From the cell containing the given text, extract its center point as (x, y) coordinate. 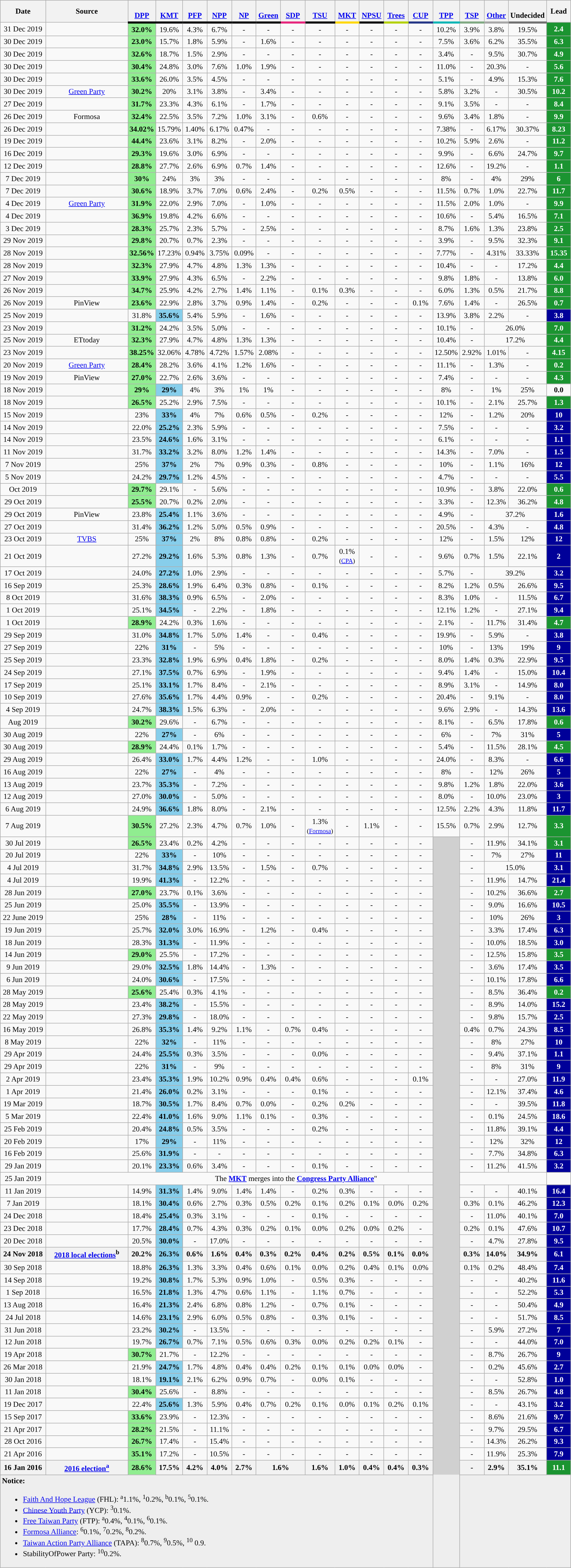
5.5 (559, 477)
6.3% (219, 710)
5.3 (559, 1293)
11.7% (496, 623)
33.33% (527, 253)
15.35 (559, 253)
4.7 (559, 623)
0.0 (559, 390)
9.9% (446, 154)
15.79% (169, 129)
6 Aug 2019 (23, 809)
44.4% (142, 141)
24% (169, 179)
2.4 (559, 29)
Aug 2019 (23, 722)
14.4% (219, 967)
6.4% (219, 586)
ETtoday (87, 340)
37.5% (169, 672)
21 Apr 2016 (23, 1454)
Other (496, 11)
20.2% (142, 1254)
8.4 (559, 104)
33.1% (169, 685)
9.1 (559, 241)
34.02% (142, 129)
2 Apr 2019 (23, 1079)
19 Mar 2019 (23, 1104)
7 Aug 2019 (23, 826)
12.3 (559, 1204)
5% (219, 648)
5.8% (446, 92)
6 Jun 2019 (23, 980)
4.3 (559, 378)
30 Jul 2019 (23, 843)
13.8% (527, 278)
30.37% (527, 129)
2018 local electionsb (87, 1254)
16 Aug 2019 (23, 772)
27 Nov 2019 (23, 278)
19.5% (527, 29)
14 Jun 2019 (23, 955)
10 Sep 2019 (23, 697)
39.1% (527, 1129)
24.9% (142, 809)
12 Dec 2019 (23, 166)
29.1% (169, 490)
12 Jun 2018 (23, 1342)
18.8% (142, 1268)
26.4% (142, 760)
2.8% (195, 303)
1 Sep 2018 (23, 1293)
32.8% (169, 660)
24.6% (169, 440)
28 Oct 2016 (23, 1442)
21 Oct 2019 (23, 556)
1.40% (195, 129)
25 Feb 2019 (23, 1129)
2.08% (268, 353)
13 Aug 2018 (23, 1305)
27 Oct 2019 (23, 527)
7.9 (559, 1454)
0.47% (244, 129)
18 Jun 2019 (23, 943)
Lead (559, 11)
Formosa (87, 117)
52.8% (527, 1380)
15.3% (527, 79)
36.4% (527, 992)
19.1% (169, 1380)
29.5% (527, 1429)
25 Jun 2019 (23, 905)
32.5% (169, 967)
20 Jul 2019 (23, 855)
20.3% (496, 67)
28 Jun 2019 (23, 893)
22 June 2019 (23, 918)
16.4% (142, 1305)
Undecided (527, 11)
16 May 2019 (23, 1030)
TSU (320, 11)
15 Sep 2017 (23, 1417)
24.3% (527, 1030)
47.6% (527, 1228)
17.23% (169, 253)
11 Jan 2018 (23, 1392)
25 Jan 2019 (23, 1179)
NPP (219, 11)
CUP (420, 11)
11.2% (496, 1166)
17.0% (219, 1241)
17 Oct 2019 (23, 573)
5 Mar 2019 (23, 1117)
24 Nov 2018 (23, 1254)
NP (244, 11)
15.8% (527, 955)
37.1% (527, 1054)
7.77% (446, 253)
38.25% (142, 353)
3.75% (219, 253)
41.5% (527, 1166)
2.5% (268, 229)
TPP (446, 11)
51.7% (527, 1317)
13 Aug 2019 (23, 785)
39.5% (527, 1104)
16% (527, 465)
13.6 (559, 710)
3.0 (559, 943)
37.4% (527, 1092)
14.7% (527, 880)
29.2% (169, 556)
19 Dec 2017 (23, 1405)
4.5 (559, 747)
18.9% (169, 191)
27 Sep 2019 (23, 648)
30% (142, 179)
27.8% (527, 1241)
The MKT merges into the Congress Party Alliance" (296, 1179)
34.7% (142, 291)
28.1% (527, 747)
26 Mar 2018 (23, 1367)
29 Nov 2019 (23, 241)
10.6% (446, 216)
20 Dec 2018 (23, 1241)
32.4% (142, 117)
23.5% (142, 440)
17.7% (142, 1228)
33.9% (142, 278)
9.3 (559, 1442)
21.5% (169, 1429)
30 Jan 2018 (23, 1380)
14 Sep 2018 (23, 1280)
Date (23, 11)
21.4% (142, 1092)
29.3% (142, 154)
1.3%(Formosa) (320, 826)
34.9% (527, 1254)
0.1%(CPA) (347, 556)
11.1 (559, 1468)
1.6 (559, 514)
5 Nov 2019 (23, 477)
20 Nov 2019 (23, 365)
8.6% (496, 1417)
Green (268, 11)
52.2% (527, 1293)
26.6% (527, 586)
2.92% (472, 353)
25.0% (142, 905)
11.2 (559, 141)
0.94% (195, 253)
11 Nov 2019 (23, 452)
24 Dec 2018 (23, 1216)
2016 electiona (87, 1468)
12.7% (527, 826)
9% (219, 1067)
34.1% (527, 843)
11.9 (559, 1079)
26.2% (527, 1442)
7.4 (559, 1268)
20 Feb 2019 (23, 1142)
18.0% (219, 1017)
Trees (396, 11)
NPSU (372, 11)
16 Sep 2019 (23, 586)
18.6 (559, 1117)
25.9% (169, 291)
33.0% (169, 760)
4.15 (559, 353)
23 Dec 2018 (23, 1228)
18.4% (142, 1216)
10.7 (559, 1228)
6.0 (559, 278)
45.6% (527, 1367)
8 May 2019 (23, 1042)
21.8% (169, 1293)
SDP (293, 11)
23 Oct 2019 (23, 539)
11.6 (559, 1280)
38.2% (169, 1005)
27.6% (142, 697)
16.4 (559, 1191)
12.6% (446, 166)
7.1% (219, 1342)
43.1% (527, 1405)
10.9% (446, 490)
KMT (169, 11)
7 (559, 1330)
4 Sep 2019 (23, 710)
7 Jan 2019 (23, 1204)
1.0 (559, 1380)
24 Sep 2019 (23, 672)
18.5% (527, 943)
22.5% (169, 117)
21.9% (142, 1367)
40.2% (527, 1280)
1.3 (559, 403)
19 Nov 2019 (23, 378)
16 Feb 2019 (23, 1154)
31.2% (142, 328)
11 (559, 855)
31 Jun 2018 (23, 1330)
12.50% (446, 353)
19% (527, 648)
32.56% (142, 253)
16 Jan 2016 (23, 1468)
29 Sep 2019 (23, 635)
10.5% (219, 1454)
41.0% (169, 1117)
11.8 (559, 1104)
39.2% (515, 573)
46.2% (527, 1204)
DPP (142, 11)
41.3% (169, 880)
48.4% (527, 1268)
30.8% (169, 1280)
17 Sep 2019 (23, 685)
37.2% (515, 514)
8.1% (446, 722)
10.5 (559, 905)
21.6% (527, 1417)
23.1% (169, 1317)
1 Apr 2019 (23, 1092)
6.8% (219, 1305)
3.6 (559, 785)
19 Jun 2019 (23, 930)
MKT (347, 11)
22 May 2019 (23, 1017)
3.3 (559, 826)
31.8% (142, 315)
5.6 (559, 67)
7.7% (496, 1154)
4.78% (195, 353)
36.9% (142, 216)
27.3% (142, 1017)
23% (142, 415)
27.7% (169, 166)
19 Apr 2018 (23, 1355)
50.4% (527, 1305)
9.4 (559, 610)
26.8% (142, 1030)
21 Apr 2017 (23, 1429)
9.2% (219, 1030)
5.1% (446, 79)
13% (496, 648)
28% (169, 918)
9 Jun 2019 (23, 967)
4.6 (559, 1092)
17% (142, 1142)
0.7 (559, 303)
15.4% (219, 1442)
44.0% (527, 1342)
15 Nov 2019 (23, 415)
28.8% (142, 166)
22.1% (527, 556)
1.01% (496, 353)
0.09% (244, 253)
8.23 (559, 129)
3 Dec 2019 (23, 229)
4.31% (496, 253)
16.6% (527, 905)
31.0% (142, 635)
8 Oct 2019 (23, 598)
29.6% (169, 722)
10.4 (559, 672)
7.38% (446, 129)
20.1% (142, 1166)
7.6 (559, 79)
Oct 2019 (23, 490)
TSP (472, 11)
4.72% (219, 353)
8.8 (559, 291)
34.5% (169, 610)
10.2 (559, 92)
Source (87, 11)
23.2% (142, 1330)
4.0% (219, 1468)
32.6% (142, 54)
25 Sep 2019 (23, 660)
24 Jul 2018 (23, 1317)
1.5 (559, 452)
7.4% (446, 378)
8.8% (219, 1392)
21.4 (559, 880)
19.8% (169, 216)
30 Sep 2018 (23, 1268)
16.9% (219, 930)
9.7% (496, 1429)
14.6% (142, 1317)
7.1 (559, 216)
31 Dec 2019 (23, 29)
23.9% (169, 1417)
27 Dec 2019 (23, 104)
6 (559, 179)
24.5% (527, 1117)
TVBS (87, 539)
12 Aug 2019 (23, 797)
21.3% (169, 1305)
7 Nov 2019 (23, 465)
29 Aug 2019 (23, 760)
5.6% (219, 490)
PFP (195, 11)
16 Dec 2019 (23, 154)
19.7% (142, 1342)
32.06% (169, 353)
2 (559, 556)
11 Jan 2019 (23, 1191)
33.2% (169, 452)
1.57% (244, 353)
31.6% (142, 598)
6.1 (559, 1254)
19 Dec 2019 (23, 141)
15.2 (559, 1005)
29 Jan 2019 (23, 1166)
